Scan for the cell matching the given text and deliver its [X, Y] coordinate at center. 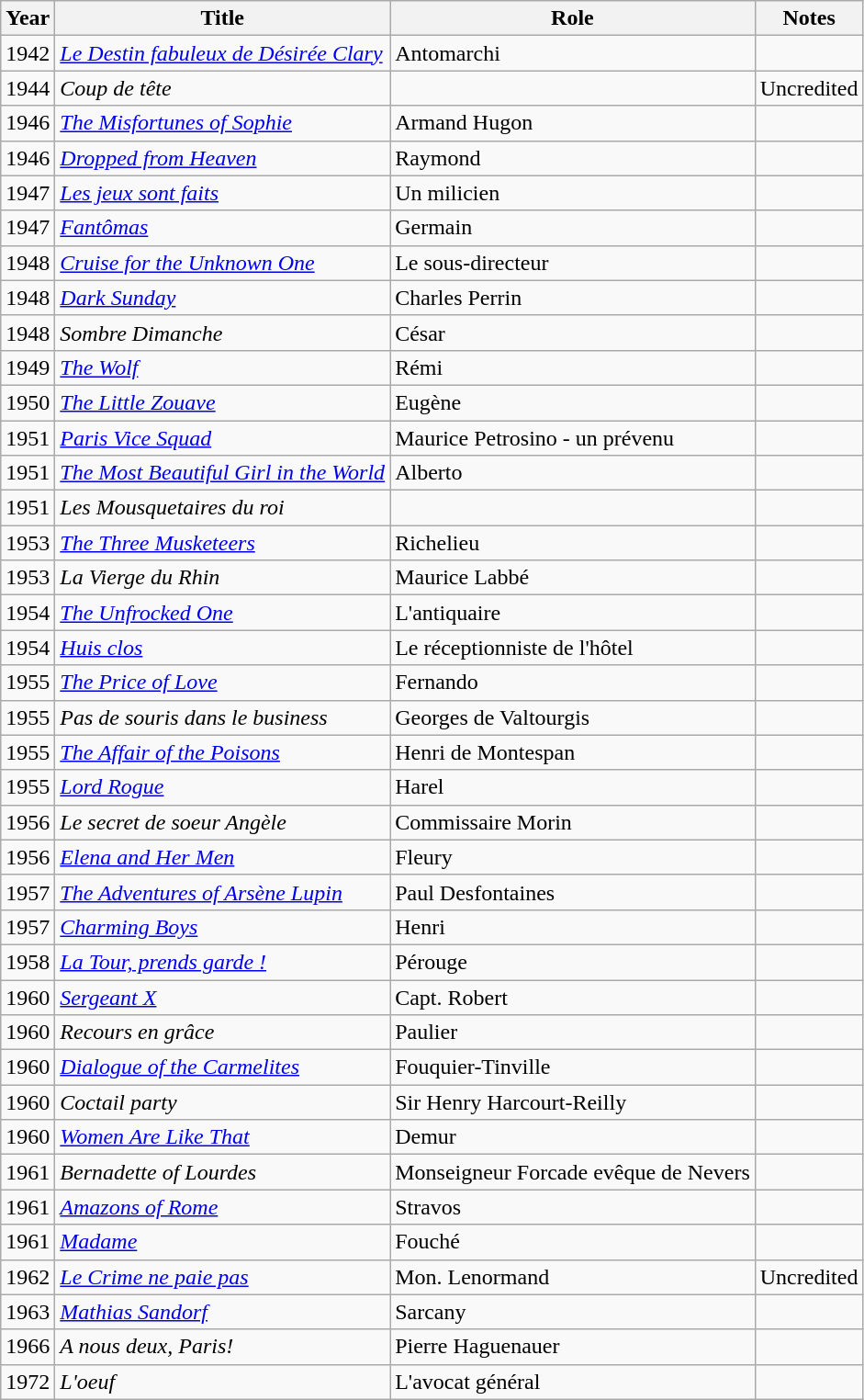
Capt. Robert [573, 997]
Paris Vice Squad [222, 438]
La Vierge du Rhin [222, 578]
Pérouge [573, 962]
Eugène [573, 402]
1949 [28, 367]
Sombre Dimanche [222, 333]
Maurice Petrosino - un prévenu [573, 438]
L'avocat général [573, 1382]
The Little Zouave [222, 402]
Fernando [573, 683]
Les jeux sont faits [222, 193]
Commissaire Morin [573, 822]
1972 [28, 1382]
Charles Perrin [573, 298]
Paul Desfontaines [573, 892]
1958 [28, 962]
Armand Hugon [573, 123]
Dark Sunday [222, 298]
Coctail party [222, 1102]
Raymond [573, 158]
Harel [573, 787]
Amazons of Rome [222, 1207]
Paulier [573, 1033]
Rémi [573, 367]
The Misfortunes of Sophie [222, 123]
The Wolf [222, 367]
1966 [28, 1347]
Sergeant X [222, 997]
Demur [573, 1137]
Pas de souris dans le business [222, 717]
The Affair of the Poisons [222, 752]
Dropped from Heaven [222, 158]
Coup de tête [222, 88]
Recours en grâce [222, 1033]
The Adventures of Arsène Lupin [222, 892]
The Three Musketeers [222, 543]
Lord Rogue [222, 787]
The Unfrocked One [222, 613]
Antomarchi [573, 53]
Year [28, 18]
1963 [28, 1312]
Le Crime ne paie pas [222, 1277]
Le sous-directeur [573, 263]
César [573, 333]
Le secret de soeur Angèle [222, 822]
Stravos [573, 1207]
Sarcany [573, 1312]
Huis clos [222, 648]
Le Destin fabuleux de Désirée Clary [222, 53]
Title [222, 18]
Les Mousquetaires du roi [222, 508]
Germain [573, 228]
Dialogue of the Carmelites [222, 1067]
L'oeuf [222, 1382]
Charming Boys [222, 927]
Notes [809, 18]
Fouquier-Tinville [573, 1067]
Mathias Sandorf [222, 1312]
Role [573, 18]
Bernadette of Lourdes [222, 1172]
Georges de Valtourgis [573, 717]
Fantômas [222, 228]
Richelieu [573, 543]
Henri [573, 927]
Pierre Haguenauer [573, 1347]
Madame [222, 1242]
Un milicien [573, 193]
Alberto [573, 473]
1950 [28, 402]
1942 [28, 53]
Fouché [573, 1242]
Mon. Lenormand [573, 1277]
The Price of Love [222, 683]
Cruise for the Unknown One [222, 263]
Le réceptionniste de l'hôtel [573, 648]
A nous deux, Paris! [222, 1347]
Monseigneur Forcade evêque de Nevers [573, 1172]
Henri de Montespan [573, 752]
The Most Beautiful Girl in the World [222, 473]
1962 [28, 1277]
1944 [28, 88]
Sir Henry Harcourt-Reilly [573, 1102]
Elena and Her Men [222, 857]
L'antiquaire [573, 613]
Maurice Labbé [573, 578]
La Tour, prends garde ! [222, 962]
Women Are Like That [222, 1137]
Fleury [573, 857]
